Scan for the cell matching the given text and deliver its (x, y) coordinate at center. 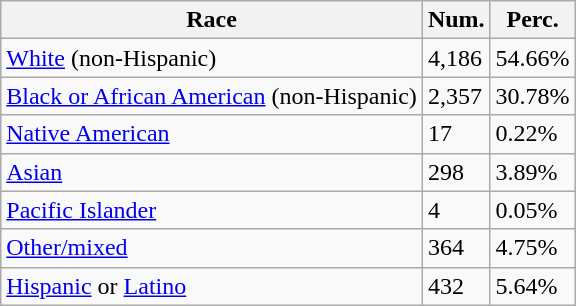
Race (212, 20)
3.89% (532, 172)
Pacific Islander (212, 210)
30.78% (532, 96)
Native American (212, 134)
0.22% (532, 134)
Num. (456, 20)
Other/mixed (212, 248)
4 (456, 210)
0.05% (532, 210)
54.66% (532, 58)
5.64% (532, 286)
17 (456, 134)
298 (456, 172)
364 (456, 248)
Hispanic or Latino (212, 286)
432 (456, 286)
Black or African American (non-Hispanic) (212, 96)
2,357 (456, 96)
Perc. (532, 20)
4,186 (456, 58)
Asian (212, 172)
4.75% (532, 248)
White (non-Hispanic) (212, 58)
